Provide the (x, y) coordinate of the cell's center where the given text is located.  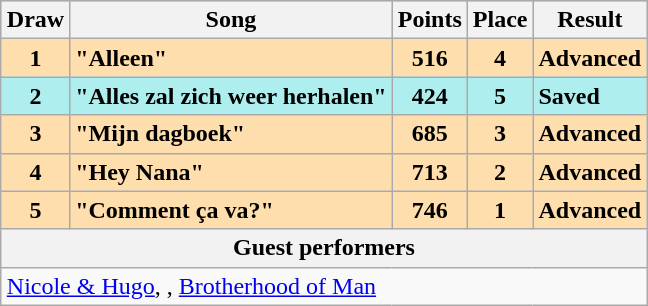
Song (232, 20)
"Alleen" (232, 58)
Nicole & Hugo, , Brotherhood of Man (324, 286)
Place (500, 20)
Draw (35, 20)
Saved (590, 96)
516 (430, 58)
713 (430, 172)
"Mijn dagboek" (232, 134)
Points (430, 20)
Guest performers (324, 248)
746 (430, 210)
"Alles zal zich weer herhalen" (232, 96)
Result (590, 20)
685 (430, 134)
"Comment ça va?" (232, 210)
"Hey Nana" (232, 172)
424 (430, 96)
